Scan for the cell matching the given text and deliver its (X, Y) coordinate at center. 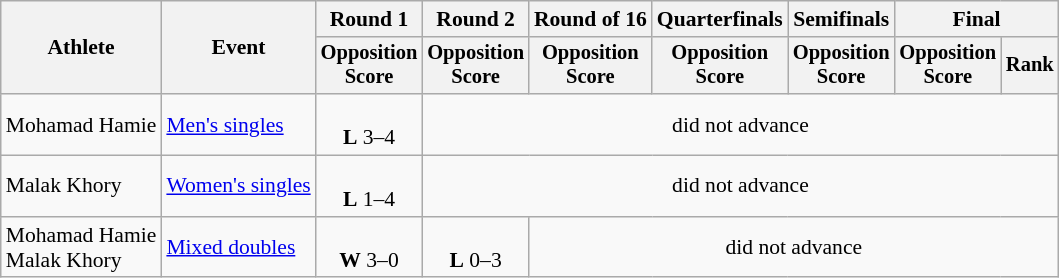
Mohamad Hamie (82, 124)
Round 1 (370, 19)
Round of 16 (590, 19)
Men's singles (238, 124)
Round 2 (476, 19)
L 1–4 (370, 186)
W 3–0 (370, 248)
L 0–3 (476, 248)
Women's singles (238, 186)
Semifinals (842, 19)
Athlete (82, 48)
Event (238, 48)
Final (976, 19)
Malak Khory (82, 186)
Quarterfinals (720, 19)
Rank (1030, 66)
Mixed doubles (238, 248)
L 3–4 (370, 124)
Mohamad HamieMalak Khory (82, 248)
